Output the (X, Y) coordinate of the center of the cell containing the given text.  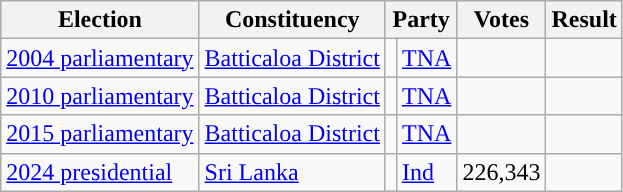
Election (100, 20)
2024 presidential (100, 172)
Result (584, 20)
Sri Lanka (292, 172)
Ind (426, 172)
Votes (502, 20)
Party (420, 20)
226,343 (502, 172)
2010 parliamentary (100, 96)
2015 parliamentary (100, 134)
2004 parliamentary (100, 58)
Constituency (292, 20)
